Pinpoint the cell where the given text exists, returning its (x, y) midpoint coordinate. 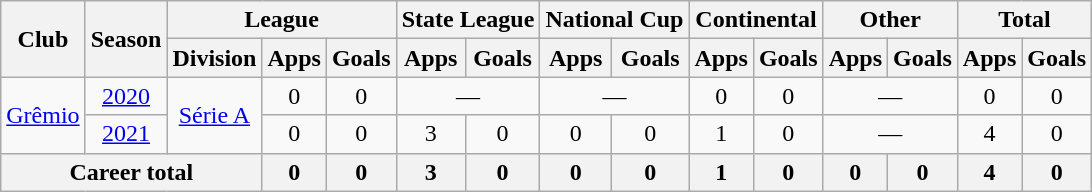
Club (43, 39)
Season (126, 39)
2021 (126, 134)
Continental (756, 20)
Career total (132, 172)
Division (214, 58)
Other (890, 20)
National Cup (614, 20)
League (282, 20)
State League (468, 20)
Série A (214, 115)
Grêmio (43, 115)
2020 (126, 96)
Total (1024, 20)
